For the text-containing cell, return its midpoint in (X, Y) coordinate format. 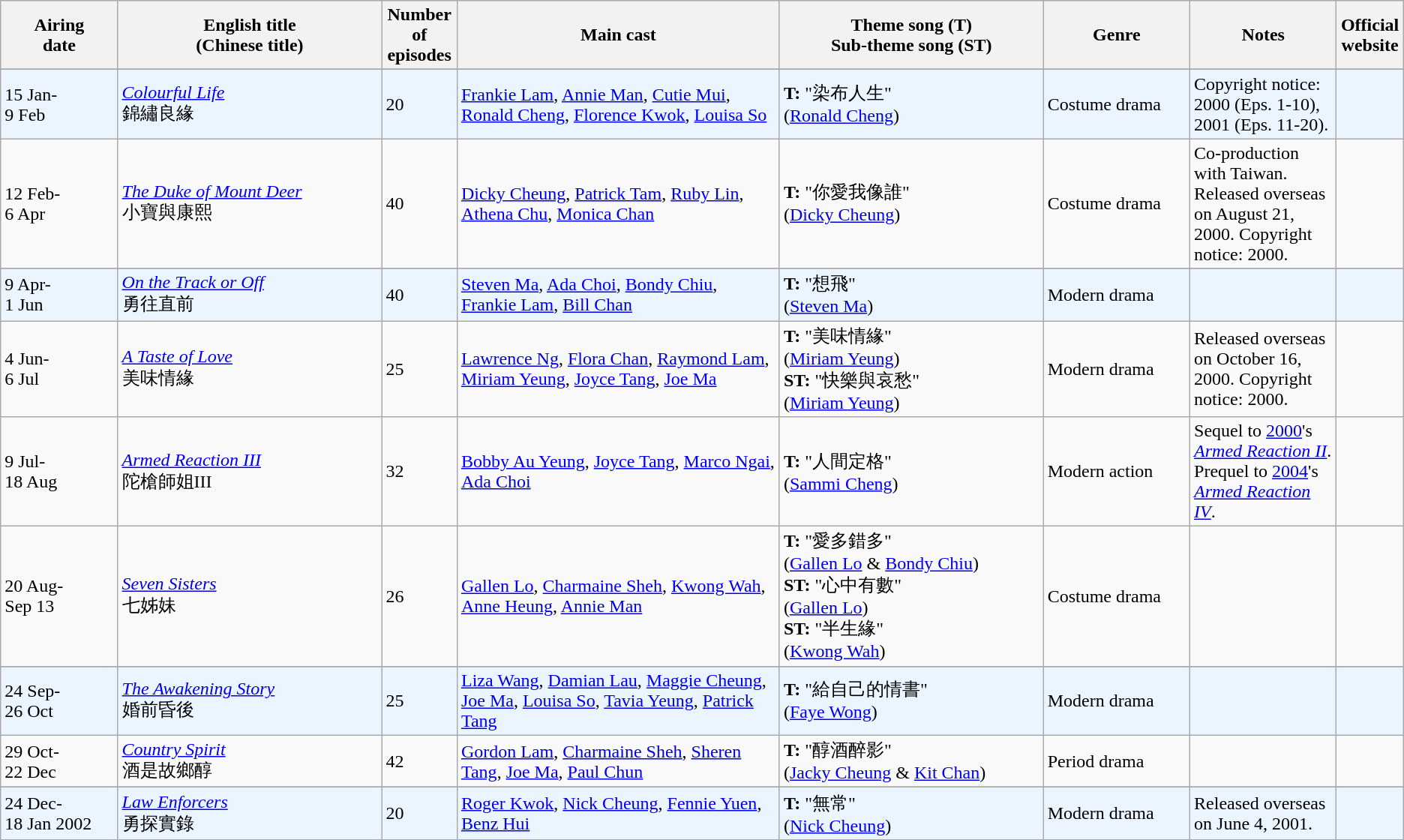
Armed Reaction III 陀槍師姐III (250, 472)
12 Feb- 6 Apr (59, 204)
29 Oct- 22 Dec (59, 761)
Copyright notice: 2000 (Eps. 1-10), 2001 (Eps. 11-20). (1263, 104)
A Taste of Love 美味情緣 (250, 369)
Colourful Life 錦繡良緣 (250, 104)
32 (420, 472)
T: "給自己的情書" (Faye Wong) (911, 700)
42 (420, 761)
T: "醇酒醉影" (Jacky Cheung & Kit Chan) (911, 761)
15 Jan- 9 Feb (59, 104)
Airingdate (59, 35)
Notes (1263, 35)
Theme song (T) Sub-theme song (ST) (911, 35)
24 Sep- 26 Oct (59, 700)
Frankie Lam, Annie Man, Cutie Mui, Ronald Cheng, Florence Kwok, Louisa So (618, 104)
Seven Sisters 七姊妹 (250, 597)
Genre (1116, 35)
T: "人間定格" (Sammi Cheng) (911, 472)
The Awakening Story 婚前昏後 (250, 700)
T: "染布人生" (Ronald Cheng) (911, 104)
Released overseas on June 4, 2001. (1263, 814)
The Duke of Mount Deer 小寶與康熙 (250, 204)
On the Track or Off 勇往直前 (250, 295)
Period drama (1116, 761)
T: "想飛" (Steven Ma) (911, 295)
Lawrence Ng, Flora Chan, Raymond Lam, Miriam Yeung, Joyce Tang, Joe Ma (618, 369)
Sequel to 2000's Armed Reaction II. Prequel to 2004's Armed Reaction IV. (1263, 472)
T: "愛多錯多" (Gallen Lo & Bondy Chiu) ST: "心中有數" (Gallen Lo) ST: "半生緣" (Kwong Wah) (911, 597)
9 Apr- 1 Jun (59, 295)
20 Aug- Sep 13 (59, 597)
Gordon Lam, Charmaine Sheh, Sheren Tang, Joe Ma, Paul Chun (618, 761)
Main cast (618, 35)
Law Enforcers 勇探實錄 (250, 814)
Gallen Lo, Charmaine Sheh, Kwong Wah, Anne Heung, Annie Man (618, 597)
T: "無常" (Nick Cheung) (911, 814)
Released overseas on October 16, 2000. Copyright notice: 2000. (1263, 369)
Modern action (1116, 472)
24 Dec- 18 Jan 2002 (59, 814)
Steven Ma, Ada Choi, Bondy Chiu, Frankie Lam, Bill Chan (618, 295)
Bobby Au Yeung, Joyce Tang, Marco Ngai, Ada Choi (618, 472)
English title (Chinese title) (250, 35)
Official website (1369, 35)
Dicky Cheung, Patrick Tam, Ruby Lin, Athena Chu, Monica Chan (618, 204)
Roger Kwok, Nick Cheung, Fennie Yuen, Benz Hui (618, 814)
Liza Wang, Damian Lau, Maggie Cheung, Joe Ma, Louisa So, Tavia Yeung, Patrick Tang (618, 700)
26 (420, 597)
T: "美味情緣" (Miriam Yeung) ST: "快樂與哀愁" (Miriam Yeung) (911, 369)
9 Jul- 18 Aug (59, 472)
Co-production with Taiwan. Released overseas on August 21, 2000. Copyright notice: 2000. (1263, 204)
4 Jun- 6 Jul (59, 369)
T: "你愛我像誰" (Dicky Cheung) (911, 204)
Number of episodes (420, 35)
Country Spirit 酒是故鄉醇 (250, 761)
